Determine the [x, y] coordinate at the center of the cell enclosing the given text.  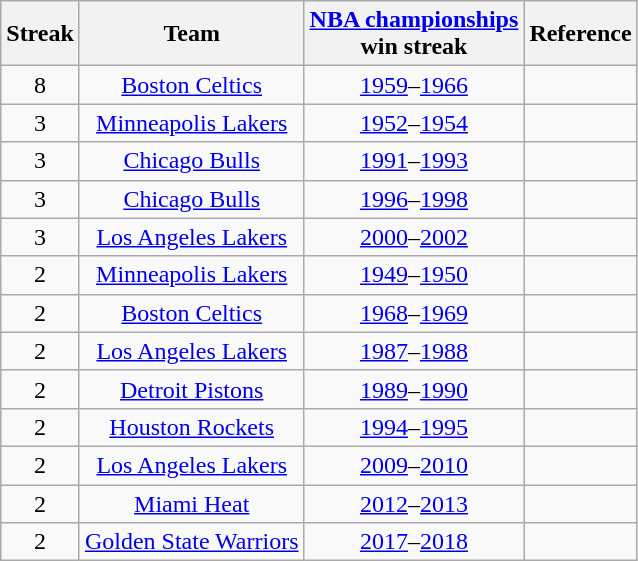
Golden State Warriors [192, 542]
1968–1969 [414, 313]
2009–2010 [414, 465]
1989–1990 [414, 389]
Miami Heat [192, 503]
Team [192, 34]
2000–2002 [414, 237]
1996–1998 [414, 199]
Detroit Pistons [192, 389]
1952–1954 [414, 123]
2012–2013 [414, 503]
1987–1988 [414, 351]
8 [40, 85]
Houston Rockets [192, 427]
1994–1995 [414, 427]
1949–1950 [414, 275]
Streak [40, 34]
NBA championshipswin streak [414, 34]
1959–1966 [414, 85]
1991–1993 [414, 161]
Reference [580, 34]
2017–2018 [414, 542]
